Provide the [X, Y] coordinate of the cell's center where the given text is located.  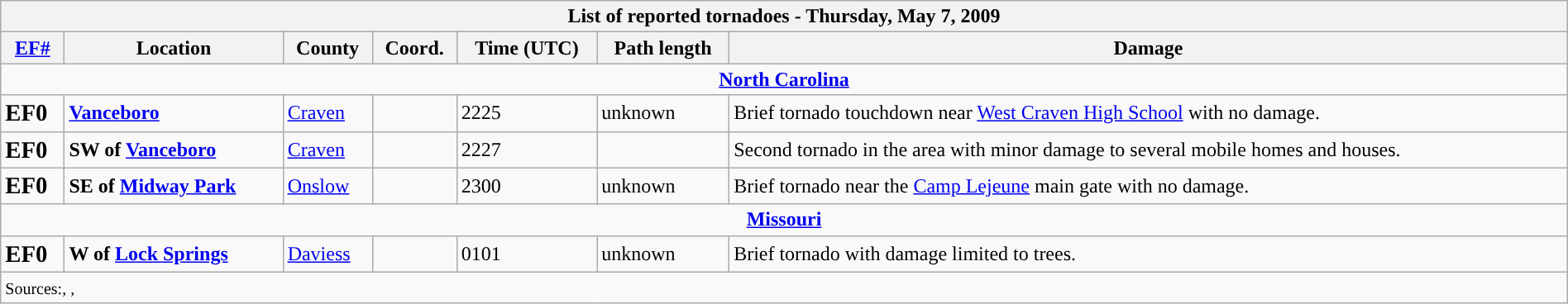
SW of Vanceboro [174, 150]
EF# [33, 48]
Brief tornado touchdown near West Craven High School with no damage. [1149, 113]
Missouri [784, 220]
Location [174, 48]
Sources:, , [784, 287]
2300 [526, 186]
W of Lock Springs [174, 254]
Onslow [327, 186]
Damage [1149, 48]
0101 [526, 254]
2227 [526, 150]
Path length [663, 48]
List of reported tornadoes - Thursday, May 7, 2009 [784, 17]
North Carolina [784, 79]
Vanceboro [174, 113]
Second tornado in the area with minor damage to several mobile homes and houses. [1149, 150]
Time (UTC) [526, 48]
Brief tornado with damage limited to trees. [1149, 254]
2225 [526, 113]
Daviess [327, 254]
SE of Midway Park [174, 186]
County [327, 48]
Brief tornado near the Camp Lejeune main gate with no damage. [1149, 186]
Coord. [414, 48]
